Return (X, Y) of the center of cell containing provided text 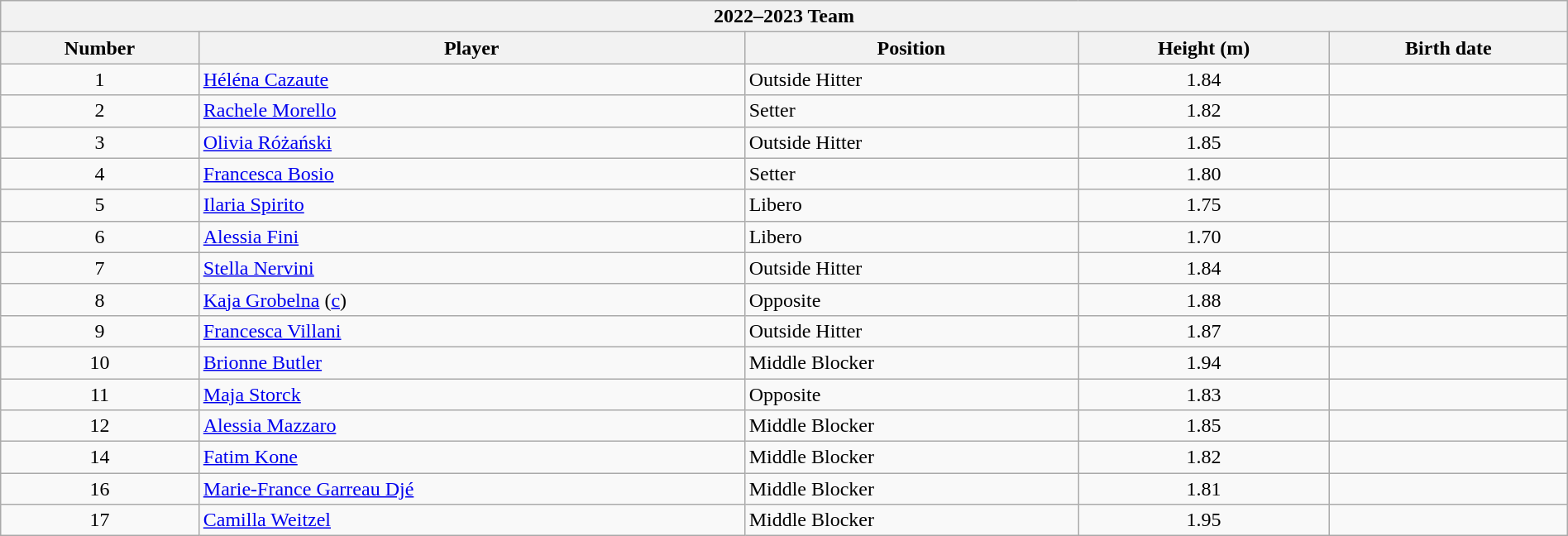
11 (100, 395)
Francesca Bosio (471, 174)
6 (100, 237)
1.94 (1204, 362)
Marie-France Garreau Djé (471, 489)
Fatim Kone (471, 457)
17 (100, 520)
Alessia Mazzaro (471, 426)
14 (100, 457)
1.80 (1204, 174)
Stella Nervini (471, 268)
1 (100, 79)
1.88 (1204, 299)
1.87 (1204, 331)
Brionne Butler (471, 362)
Rachele Morello (471, 111)
Francesca Villani (471, 331)
Alessia Fini (471, 237)
1.75 (1204, 205)
Player (471, 48)
7 (100, 268)
Héléna Cazaute (471, 79)
Maja Storck (471, 395)
Position (911, 48)
Kaja Grobelna (c) (471, 299)
16 (100, 489)
Height (m) (1204, 48)
10 (100, 362)
Birth date (1449, 48)
Ilaria Spirito (471, 205)
2022–2023 Team (784, 17)
8 (100, 299)
5 (100, 205)
Camilla Weitzel (471, 520)
1.70 (1204, 237)
9 (100, 331)
12 (100, 426)
1.95 (1204, 520)
4 (100, 174)
1.83 (1204, 395)
1.81 (1204, 489)
Number (100, 48)
3 (100, 142)
2 (100, 111)
Olivia Różański (471, 142)
